Pinpoint the cell where the given text exists, returning its (X, Y) midpoint coordinate. 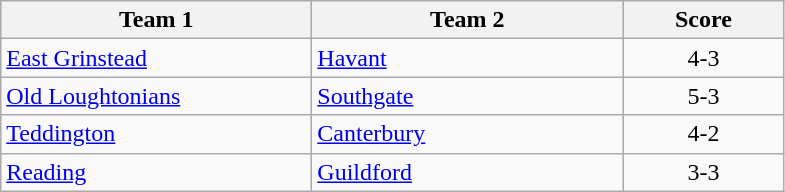
Guildford (468, 172)
Team 2 (468, 20)
Reading (156, 172)
Score (704, 20)
Southgate (468, 96)
Havant (468, 58)
Canterbury (468, 134)
5-3 (704, 96)
4-3 (704, 58)
4-2 (704, 134)
Team 1 (156, 20)
3-3 (704, 172)
Teddington (156, 134)
East Grinstead (156, 58)
Old Loughtonians (156, 96)
